Detect which cell encompasses the target text, then output its (X, Y) center coordinate. 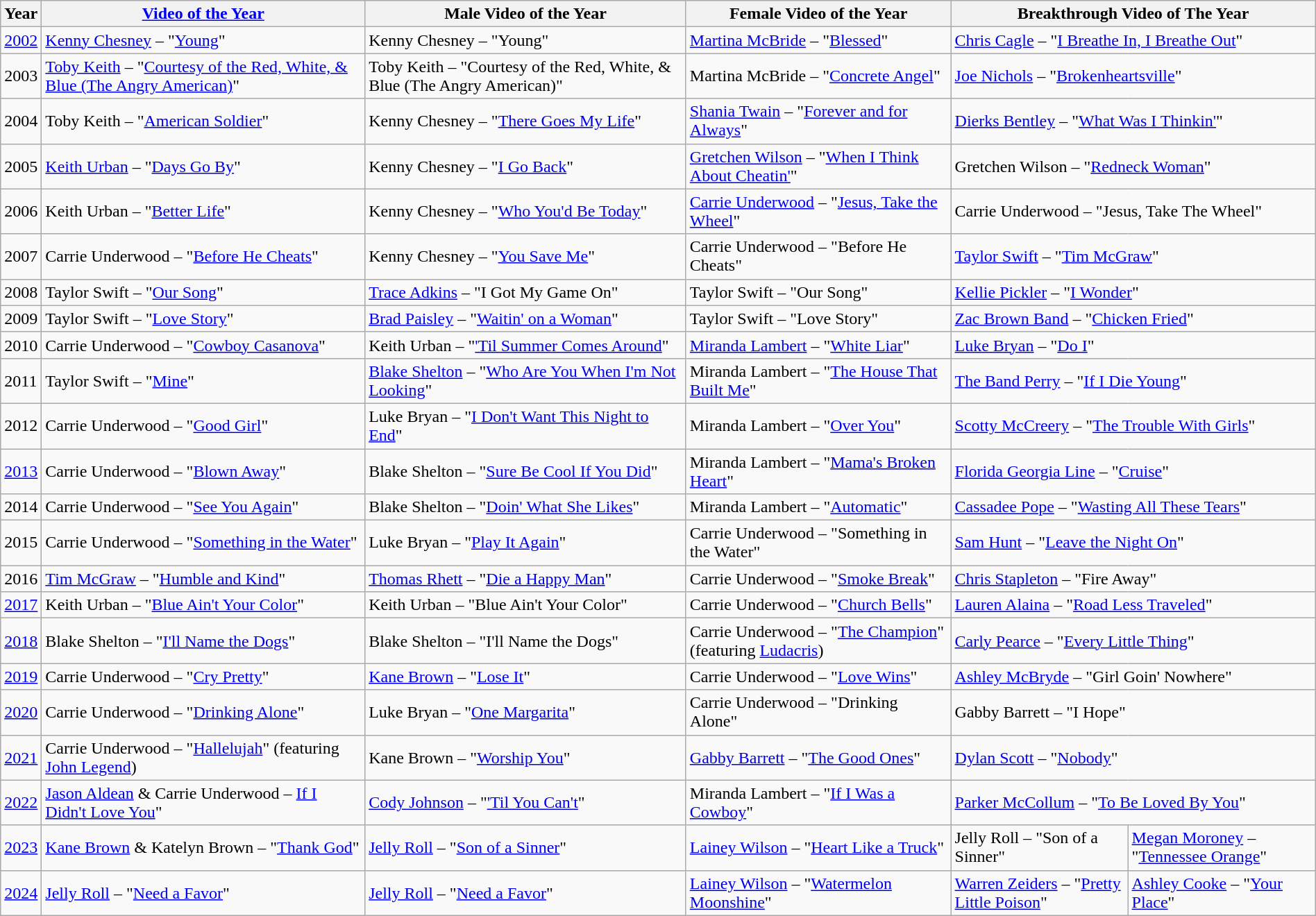
Blake Shelton – "Who Are You When I'm Not Looking" (526, 380)
The Band Perry – "If I Die Young" (1133, 380)
Carrie Underwood – "Jesus, Take the Wheel" (818, 211)
2006 (21, 211)
2021 (21, 758)
2010 (21, 345)
Martina McBride – "Concrete Angel" (818, 76)
Luke Bryan – "I Don't Want This Night to End" (526, 426)
Dierks Bentley – "What Was I Thinkin'" (1133, 121)
Kenny Chesney – "There Goes My Life" (526, 121)
2024 (21, 892)
Luke Bryan – "One Margarita" (526, 712)
2009 (21, 319)
Keith Urban – "Days Go By" (203, 167)
Ashley Cooke – "Your Place" (1222, 892)
2005 (21, 167)
Sam Hunt – "Leave the Night On" (1133, 543)
Carrie Underwood – "Cowboy Casanova" (203, 345)
Shania Twain – "Forever and for Always" (818, 121)
Scotty McCreery – "The Trouble With Girls" (1133, 426)
2019 (21, 677)
Dylan Scott – "Nobody" (1133, 758)
Male Video of the Year (526, 14)
Chris Stapleton – "Fire Away" (1133, 579)
2007 (21, 257)
Miranda Lambert – "If I Was a Cowboy" (818, 802)
2022 (21, 802)
Blake Shelton – "Doin' What She Likes" (526, 507)
Miranda Lambert – "Mama's Broken Heart" (818, 470)
Parker McCollum – "To Be Loved By You" (1133, 802)
Carrie Underwood – "Smoke Break" (818, 579)
Carrie Underwood – "Church Bells" (818, 605)
Cody Johnson – "'Til You Can't" (526, 802)
2018 (21, 641)
Carrie Underwood – "Jesus, Take The Wheel" (1133, 211)
2008 (21, 292)
2014 (21, 507)
Luke Bryan – "Do I" (1133, 345)
2012 (21, 426)
Carrie Underwood – "Cry Pretty" (203, 677)
Joe Nichols – "Brokenheartsville" (1133, 76)
Cassadee Pope – "Wasting All These Tears" (1133, 507)
Zac Brown Band – "Chicken Fried" (1133, 319)
Carrie Underwood – "Good Girl" (203, 426)
2020 (21, 712)
Trace Adkins – "I Got My Game On" (526, 292)
2003 (21, 76)
Carly Pearce – "Every Little Thing" (1133, 641)
2011 (21, 380)
Kellie Pickler – "I Wonder" (1133, 292)
Kenny Chesney – "Who You'd Be Today" (526, 211)
Florida Georgia Line – "Cruise" (1133, 470)
Video of the Year (203, 14)
Luke Bryan – "Play It Again" (526, 543)
Gabby Barrett – "The Good Ones" (818, 758)
2004 (21, 121)
Carrie Underwood – "See You Again" (203, 507)
Ashley McBryde – "Girl Goin' Nowhere" (1133, 677)
Martina McBride – "Blessed" (818, 40)
Tim McGraw – "Humble and Kind" (203, 579)
2002 (21, 40)
Blake Shelton – "Sure Be Cool If You Did" (526, 470)
Lainey Wilson – "Watermelon Moonshine" (818, 892)
Female Video of the Year (818, 14)
Toby Keith – "American Soldier" (203, 121)
Kenny Chesney – "I Go Back" (526, 167)
2017 (21, 605)
2023 (21, 848)
Jason Aldean & Carrie Underwood – If I Didn't Love You" (203, 802)
Lauren Alaina – "Road Less Traveled" (1133, 605)
Taylor Swift – "Tim McGraw" (1133, 257)
2015 (21, 543)
Miranda Lambert – "White Liar" (818, 345)
Kenny Chesney – "You Save Me" (526, 257)
Carrie Underwood – "The Champion" (featuring Ludacris) (818, 641)
Gabby Barrett – "I Hope" (1133, 712)
Breakthrough Video of The Year (1133, 14)
Carrie Underwood – "Blown Away" (203, 470)
Taylor Swift – "Mine" (203, 380)
Miranda Lambert – "Over You" (818, 426)
2013 (21, 470)
Keith Urban – "Better Life" (203, 211)
2016 (21, 579)
Carrie Underwood – "Love Wins" (818, 677)
Kane Brown – "Lose It" (526, 677)
Megan Moroney – "Tennessee Orange" (1222, 848)
Miranda Lambert – "The House That Built Me" (818, 380)
Keith Urban – "'Til Summer Comes Around" (526, 345)
Chris Cagle – "I Breathe In, I Breathe Out" (1133, 40)
Gretchen Wilson – "When I Think About Cheatin'" (818, 167)
Year (21, 14)
Miranda Lambert – "Automatic" (818, 507)
Kane Brown – "Worship You" (526, 758)
Carrie Underwood – "Hallelujah" (featuring John Legend) (203, 758)
Brad Paisley – "Waitin' on a Woman" (526, 319)
Warren Zeiders – "Pretty Little Poison" (1040, 892)
Lainey Wilson – "Heart Like a Truck" (818, 848)
Thomas Rhett – "Die a Happy Man" (526, 579)
Gretchen Wilson – "Redneck Woman" (1133, 167)
Kane Brown & Katelyn Brown – "Thank God" (203, 848)
